Determine the (X, Y) coordinate at the center of the cell enclosing the given text.  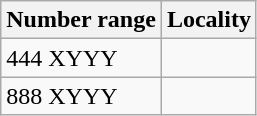
Number range (82, 20)
Locality (208, 20)
888 XYYY (82, 96)
444 XYYY (82, 58)
